Provide the (x, y) coordinate of the cell's center where the given text is located.  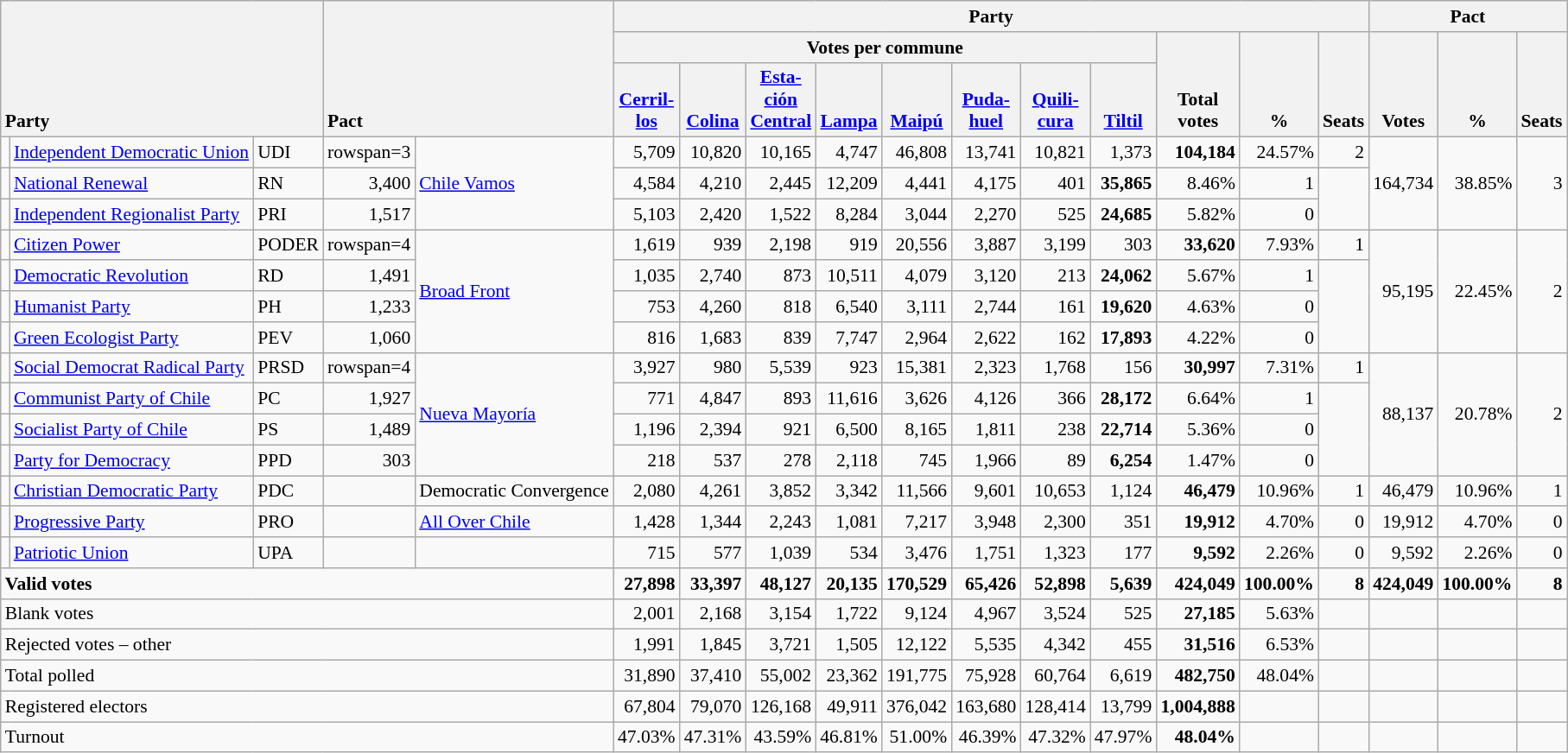
Party for Democracy (131, 460)
60,764 (1055, 676)
Democratic Revolution (131, 276)
534 (848, 553)
27,898 (646, 584)
PS (289, 430)
Quili-cura (1055, 100)
164,734 (1403, 183)
401 (1055, 184)
PC (289, 399)
24,062 (1123, 276)
366 (1055, 399)
1,991 (646, 645)
PRO (289, 522)
Independent Democratic Union (131, 153)
4,847 (714, 399)
1,004,888 (1197, 706)
2,198 (781, 245)
PEV (289, 338)
3 (1541, 183)
3,476 (917, 553)
10,821 (1055, 153)
893 (781, 399)
Cerril-los (646, 100)
10,165 (781, 153)
Green Ecologist Party (131, 338)
4,260 (714, 307)
Registered electors (308, 706)
51.00% (917, 737)
47.97% (1123, 737)
Broad Front (514, 291)
Nueva Mayoría (514, 414)
PPD (289, 460)
Colina (714, 100)
213 (1055, 276)
3,044 (917, 214)
RN (289, 184)
1,722 (848, 614)
24.57% (1279, 153)
Christian Democratic Party (131, 491)
1,233 (369, 307)
12,122 (917, 645)
3,111 (917, 307)
10,653 (1055, 491)
5,103 (646, 214)
3,154 (781, 614)
5.67% (1197, 276)
2,300 (1055, 522)
4,967 (986, 614)
12,209 (848, 184)
PDC (289, 491)
Maipú (917, 100)
79,070 (714, 706)
2,622 (986, 338)
2,080 (646, 491)
28,172 (1123, 399)
30,997 (1197, 368)
Democratic Convergence (514, 491)
3,852 (781, 491)
3,927 (646, 368)
1,060 (369, 338)
3,626 (917, 399)
839 (781, 338)
816 (646, 338)
3,948 (986, 522)
All Over Chile (514, 522)
818 (781, 307)
1,751 (986, 553)
95,195 (1403, 291)
5,539 (781, 368)
PRI (289, 214)
31,516 (1197, 645)
1,811 (986, 430)
89 (1055, 460)
17,893 (1123, 338)
Puda-huel (986, 100)
482,750 (1197, 676)
Total polled (308, 676)
47.31% (714, 737)
11,566 (917, 491)
923 (848, 368)
Patriotic Union (131, 553)
1,124 (1123, 491)
126,168 (781, 706)
UDI (289, 153)
1,683 (714, 338)
Esta-ciónCentral (781, 100)
20,135 (848, 584)
1,344 (714, 522)
921 (781, 430)
31,890 (646, 676)
3,400 (369, 184)
15,381 (917, 368)
1,081 (848, 522)
Social Democrat Radical Party (131, 368)
13,799 (1123, 706)
537 (714, 460)
Votes per commune (885, 47)
Lampa (848, 100)
Chile Vamos (514, 183)
1.47% (1197, 460)
2,420 (714, 214)
1,428 (646, 522)
376,042 (917, 706)
3,887 (986, 245)
24,685 (1123, 214)
Socialist Party of Chile (131, 430)
980 (714, 368)
5,709 (646, 153)
Humanist Party (131, 307)
47.32% (1055, 737)
4,175 (986, 184)
4,126 (986, 399)
1,489 (369, 430)
Totalvotes (1197, 85)
278 (781, 460)
National Renewal (131, 184)
33,397 (714, 584)
2,243 (781, 522)
13,741 (986, 153)
33,620 (1197, 245)
Independent Regionalist Party (131, 214)
161 (1055, 307)
191,775 (917, 676)
939 (714, 245)
156 (1123, 368)
Tiltil (1123, 100)
745 (917, 460)
4,441 (917, 184)
873 (781, 276)
5.36% (1197, 430)
2,168 (714, 614)
771 (646, 399)
Valid votes (308, 584)
23,362 (848, 676)
1,505 (848, 645)
47.03% (646, 737)
2,323 (986, 368)
35,865 (1123, 184)
88,137 (1403, 414)
52,898 (1055, 584)
Votes (1403, 85)
1,035 (646, 276)
6,254 (1123, 460)
RD (289, 276)
2,740 (714, 276)
4,079 (917, 276)
75,928 (986, 676)
1,966 (986, 460)
6,500 (848, 430)
46,808 (917, 153)
3,120 (986, 276)
48,127 (781, 584)
351 (1123, 522)
Rejected votes – other (308, 645)
Blank votes (308, 614)
577 (714, 553)
2,964 (917, 338)
5,639 (1123, 584)
8.46% (1197, 184)
10,820 (714, 153)
6,540 (848, 307)
715 (646, 553)
27,185 (1197, 614)
10,511 (848, 276)
5,535 (986, 645)
7,747 (848, 338)
128,414 (1055, 706)
1,768 (1055, 368)
177 (1123, 553)
4,261 (714, 491)
1,845 (714, 645)
919 (848, 245)
162 (1055, 338)
43.59% (781, 737)
22,714 (1123, 430)
9,601 (986, 491)
22.45% (1477, 291)
104,184 (1197, 153)
1,196 (646, 430)
1,039 (781, 553)
163,680 (986, 706)
9,124 (917, 614)
5.63% (1279, 614)
6.53% (1279, 645)
4.22% (1197, 338)
PRSD (289, 368)
753 (646, 307)
6,619 (1123, 676)
4,747 (848, 153)
3,524 (1055, 614)
2,001 (646, 614)
PH (289, 307)
3,342 (848, 491)
Communist Party of Chile (131, 399)
67,804 (646, 706)
5.82% (1197, 214)
PODER (289, 245)
6.64% (1197, 399)
4,584 (646, 184)
1,522 (781, 214)
rowspan=3 (369, 153)
7,217 (917, 522)
Progressive Party (131, 522)
2,270 (986, 214)
3,199 (1055, 245)
8,165 (917, 430)
238 (1055, 430)
55,002 (781, 676)
UPA (289, 553)
20,556 (917, 245)
170,529 (917, 584)
218 (646, 460)
20.78% (1477, 414)
8,284 (848, 214)
4,210 (714, 184)
46.39% (986, 737)
1,323 (1055, 553)
2,118 (848, 460)
7.93% (1279, 245)
455 (1123, 645)
2,744 (986, 307)
Turnout (308, 737)
1,373 (1123, 153)
1,517 (369, 214)
38.85% (1477, 183)
2,445 (781, 184)
4,342 (1055, 645)
19,620 (1123, 307)
1,619 (646, 245)
2,394 (714, 430)
49,911 (848, 706)
37,410 (714, 676)
4.63% (1197, 307)
7.31% (1279, 368)
1,927 (369, 399)
1,491 (369, 276)
11,616 (848, 399)
46.81% (848, 737)
65,426 (986, 584)
Citizen Power (131, 245)
3,721 (781, 645)
